Determine the [X, Y] coordinate at the center of the cell enclosing the given text.  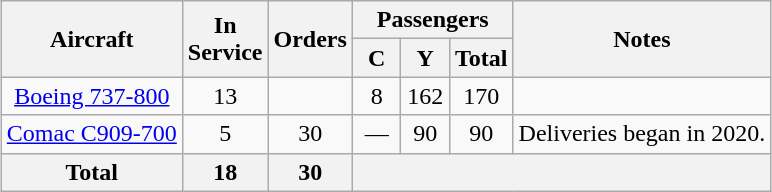
18 [225, 172]
5 [225, 134]
13 [225, 96]
170 [482, 96]
Aircraft [92, 39]
162 [426, 96]
Boeing 737-800 [92, 96]
Notes [642, 39]
In Service [225, 39]
Passengers [432, 20]
Comac C909-700 [92, 134]
Deliveries began in 2020. [642, 134]
— [376, 134]
C [376, 58]
Orders [310, 39]
8 [376, 96]
Y [426, 58]
